From the cell containing the given text, extract its center point as [X, Y] coordinate. 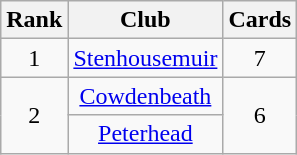
6 [260, 115]
Peterhead [146, 134]
7 [260, 58]
1 [34, 58]
Stenhousemuir [146, 58]
Cards [260, 20]
2 [34, 115]
Cowdenbeath [146, 96]
Club [146, 20]
Rank [34, 20]
